Return the (x, y) coordinate for the center point of the cell that contains the specified text.  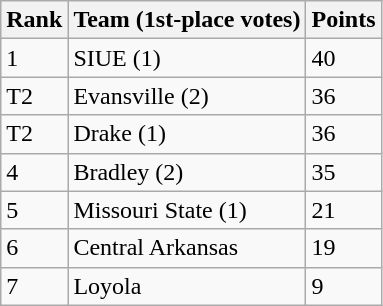
19 (344, 248)
6 (34, 248)
Rank (34, 20)
Drake (1) (187, 134)
5 (34, 210)
Points (344, 20)
40 (344, 58)
21 (344, 210)
Central Arkansas (187, 248)
35 (344, 172)
Team (1st-place votes) (187, 20)
Evansville (2) (187, 96)
Missouri State (1) (187, 210)
Loyola (187, 286)
Bradley (2) (187, 172)
4 (34, 172)
SIUE (1) (187, 58)
1 (34, 58)
7 (34, 286)
9 (344, 286)
